Identify which cell holds the provided text, then report its (x, y) central coordinate. 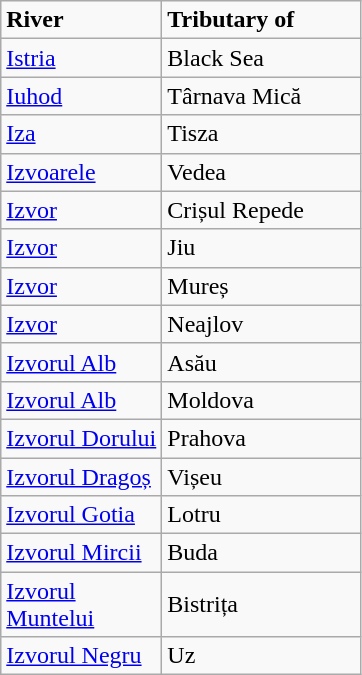
Izvorul Dorului (82, 438)
Lotru (262, 515)
Moldova (262, 400)
Izvorul Mircii (82, 553)
Buda (262, 553)
Izvorul Dragoș (82, 477)
Uz (262, 656)
Izvoarele (82, 172)
Crișul Repede (262, 210)
Izvorul Muntelui (82, 604)
Izvorul Gotia (82, 515)
Asău (262, 362)
Tributary of (262, 20)
Vedea (262, 172)
River (82, 20)
Târnava Mică (262, 96)
Iza (82, 134)
Izvorul Negru (82, 656)
Vișeu (262, 477)
Black Sea (262, 58)
Mureș (262, 286)
Bistrița (262, 604)
Neajlov (262, 324)
Iuhod (82, 96)
Prahova (262, 438)
Tisza (262, 134)
Jiu (262, 248)
Istria (82, 58)
